Capture the cell that displays the provided text and extract its (X, Y) central coordinate. 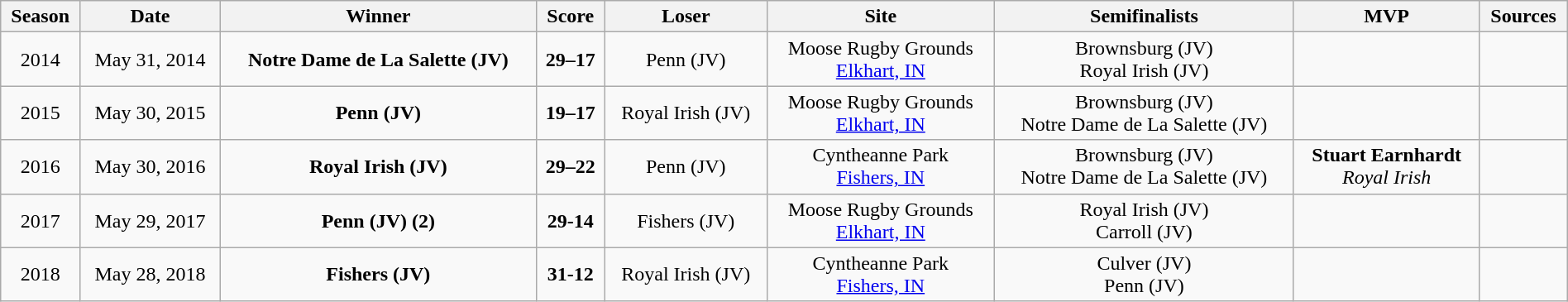
2015 (41, 113)
19–17 (571, 113)
May 31, 2014 (151, 60)
Royal Irish (JV)Carroll (JV) (1144, 220)
MVP (1386, 17)
2018 (41, 275)
Winner (378, 17)
29–22 (571, 167)
2014 (41, 60)
2016 (41, 167)
Season (41, 17)
Loser (686, 17)
Date (151, 17)
Notre Dame de La Salette (JV) (378, 60)
May 30, 2016 (151, 167)
Score (571, 17)
Semifinalists (1144, 17)
May 28, 2018 (151, 275)
Site (880, 17)
Brownsburg (JV)Royal Irish (JV) (1144, 60)
29-14 (571, 220)
31-12 (571, 275)
May 30, 2015 (151, 113)
Stuart EarnhardtRoyal Irish (1386, 167)
Culver (JV)Penn (JV) (1144, 275)
2017 (41, 220)
Sources (1523, 17)
May 29, 2017 (151, 220)
29–17 (571, 60)
Penn (JV) (2) (378, 220)
